Output the [X, Y] coordinate of the center of the cell containing the given text.  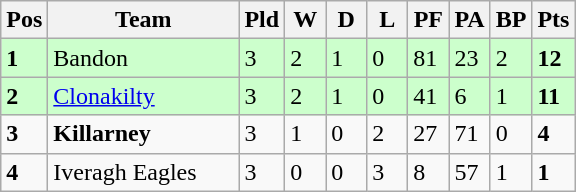
Clonakilty [144, 96]
PA [470, 20]
Iveragh Eagles [144, 172]
81 [428, 58]
Pos [24, 20]
27 [428, 134]
Killarney [144, 134]
Team [144, 20]
Bandon [144, 58]
57 [470, 172]
12 [554, 58]
23 [470, 58]
W [306, 20]
PF [428, 20]
BP [511, 20]
41 [428, 96]
Pts [554, 20]
L [388, 20]
6 [470, 96]
71 [470, 134]
8 [428, 172]
D [346, 20]
11 [554, 96]
Pld [262, 20]
